Provide the [X, Y] coordinate of the cell's center where the given text is located.  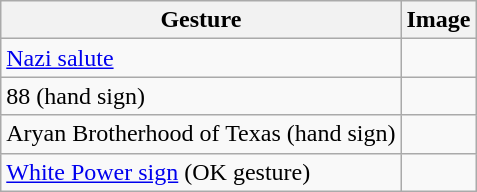
Nazi salute [201, 58]
88 (hand sign) [201, 96]
Image [438, 20]
Gesture [201, 20]
White Power sign (OK gesture) [201, 172]
Aryan Brotherhood of Texas (hand sign) [201, 134]
